Extract the (X, Y) coordinate from the center of the cell holding the provided text.  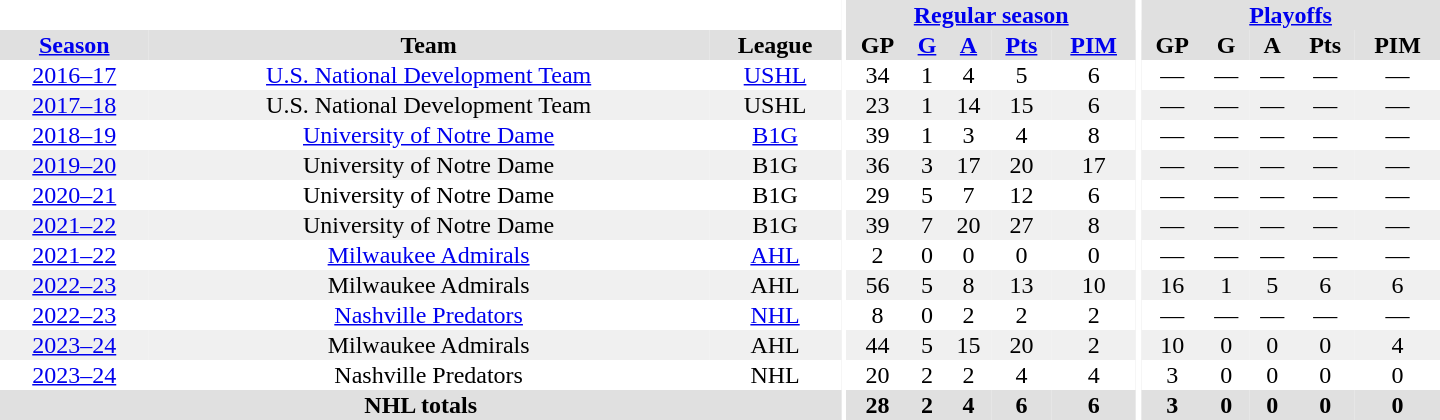
56 (877, 285)
2018–19 (74, 135)
23 (877, 105)
27 (1022, 225)
NHL totals (420, 405)
Regular season (991, 15)
2019–20 (74, 165)
12 (1022, 195)
36 (877, 165)
28 (877, 405)
44 (877, 345)
Playoffs (1290, 15)
16 (1172, 285)
Team (429, 45)
13 (1022, 285)
14 (968, 105)
2016–17 (74, 75)
Season (74, 45)
2017–18 (74, 105)
League (776, 45)
34 (877, 75)
2020–21 (74, 195)
29 (877, 195)
